Search for the cell housing the specified text and yield its (x, y) center coordinate. 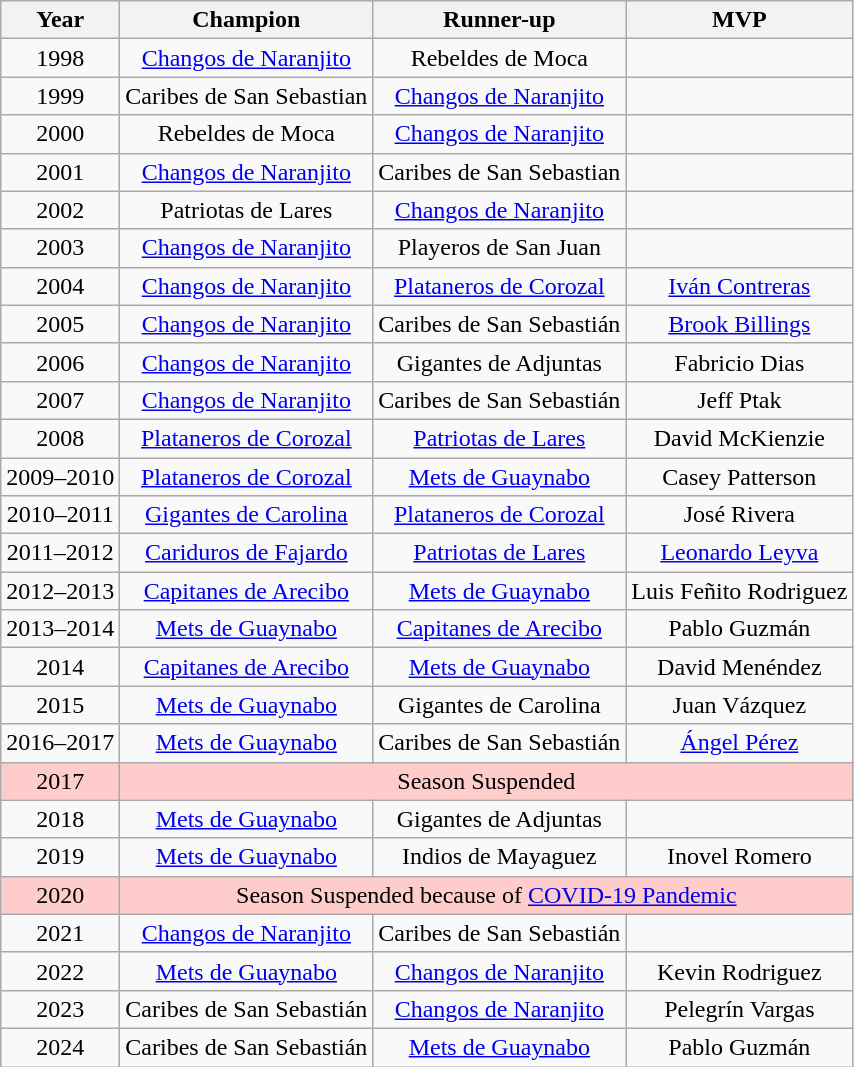
José Rivera (740, 515)
Jeff Ptak (740, 400)
Kevin Rodriguez (740, 971)
Champion (246, 20)
1998 (60, 58)
2002 (60, 210)
2014 (60, 667)
2023 (60, 1009)
2020 (60, 895)
Fabricio Dias (740, 362)
2022 (60, 971)
Casey Patterson (740, 477)
MVP (740, 20)
2024 (60, 1047)
2021 (60, 933)
David McKienzie (740, 438)
Cariduros de Fajardo (246, 553)
2007 (60, 400)
Runner-up (500, 20)
2013–2014 (60, 629)
2011–2012 (60, 553)
2015 (60, 705)
Juan Vázquez (740, 705)
Season Suspended because of COVID-19 Pandemic (486, 895)
Iván Contreras (740, 286)
1999 (60, 96)
Inovel Romero (740, 857)
Year (60, 20)
Indios de Mayaguez (500, 857)
Ángel Pérez (740, 743)
2012–2013 (60, 591)
2010–2011 (60, 515)
Brook Billings (740, 324)
2003 (60, 248)
David Menéndez (740, 667)
Luis Feñito Rodriguez (740, 591)
2009–2010 (60, 477)
Playeros de San Juan (500, 248)
2017 (60, 781)
2001 (60, 172)
2005 (60, 324)
2000 (60, 134)
2016–2017 (60, 743)
2008 (60, 438)
Leonardo Leyva (740, 553)
2006 (60, 362)
2019 (60, 857)
2004 (60, 286)
2018 (60, 819)
Season Suspended (486, 781)
Pelegrín Vargas (740, 1009)
